Extract the [x, y] coordinate from the center of the cell holding the provided text.  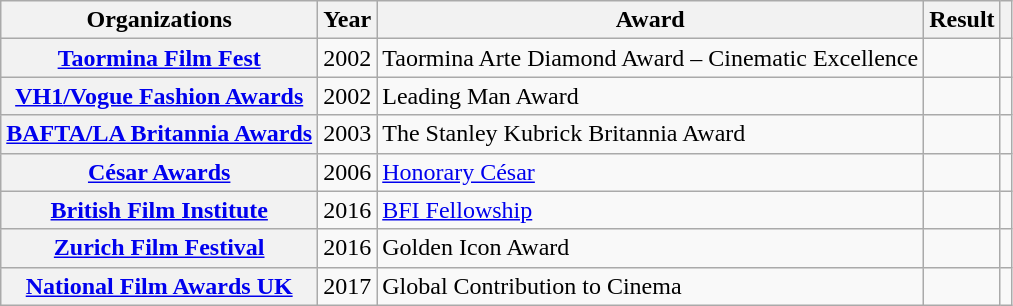
Organizations [160, 20]
The Stanley Kubrick Britannia Award [650, 134]
VH1/Vogue Fashion Awards [160, 96]
BFI Fellowship [650, 210]
Global Contribution to Cinema [650, 286]
National Film Awards UK [160, 286]
Leading Man Award [650, 96]
2006 [348, 172]
Taormina Arte Diamond Award – Cinematic Excellence [650, 58]
César Awards [160, 172]
British Film Institute [160, 210]
Taormina Film Fest [160, 58]
Honorary César [650, 172]
2003 [348, 134]
Award [650, 20]
Zurich Film Festival [160, 248]
Golden Icon Award [650, 248]
2017 [348, 286]
Year [348, 20]
Result [962, 20]
BAFTA/LA Britannia Awards [160, 134]
